Determine the (x, y) coordinate at the center of the cell enclosing the given text.  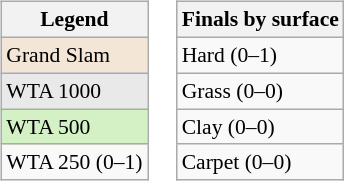
Clay (0–0) (260, 127)
Hard (0–1) (260, 55)
WTA 500 (74, 127)
WTA 1000 (74, 91)
Carpet (0–0) (260, 162)
Grass (0–0) (260, 91)
Grand Slam (74, 55)
Finals by surface (260, 20)
WTA 250 (0–1) (74, 162)
Legend (74, 20)
